Find where the given text appears and provide that cell's center as (X, Y) coordinate. 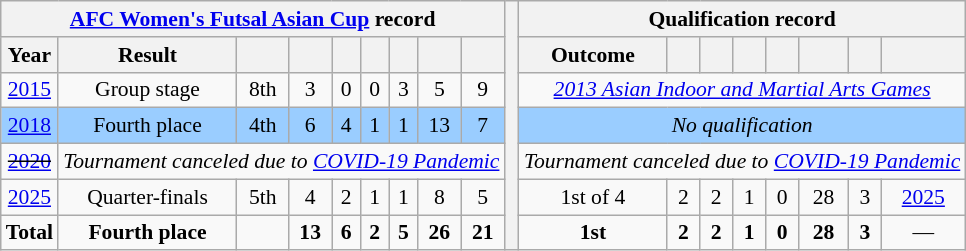
Quarter-finals (148, 197)
Year (30, 55)
— (923, 233)
2013 Asian Indoor and Martial Arts Games (742, 90)
Qualification record (742, 19)
AFC Women's Futsal Asian Cup record (253, 19)
8 (440, 197)
No qualification (742, 126)
Outcome (593, 55)
2020 (30, 162)
Result (148, 55)
Total (30, 233)
7 (482, 126)
1st of 4 (593, 197)
5th (263, 197)
1st (593, 233)
21 (482, 233)
8th (263, 90)
26 (440, 233)
Group stage (148, 90)
4th (263, 126)
9 (482, 90)
2015 (30, 90)
2018 (30, 126)
